Provide the (X, Y) coordinate of the cell's center where the given text is located.  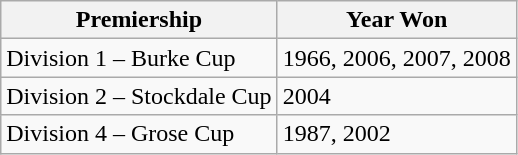
Division 1 – Burke Cup (139, 58)
1987, 2002 (396, 134)
Year Won (396, 20)
Division 2 – Stockdale Cup (139, 96)
Premiership (139, 20)
Division 4 – Grose Cup (139, 134)
1966, 2006, 2007, 2008 (396, 58)
2004 (396, 96)
